Capture the cell that displays the provided text and extract its [X, Y] central coordinate. 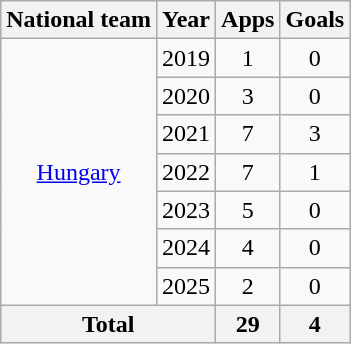
2023 [186, 210]
2019 [186, 58]
Goals [315, 20]
2020 [186, 96]
Year [186, 20]
2024 [186, 248]
Hungary [79, 172]
2 [248, 286]
National team [79, 20]
2021 [186, 134]
Total [108, 324]
2022 [186, 172]
29 [248, 324]
2025 [186, 286]
Apps [248, 20]
5 [248, 210]
